Output the [x, y] coordinate of the center of the cell containing the given text.  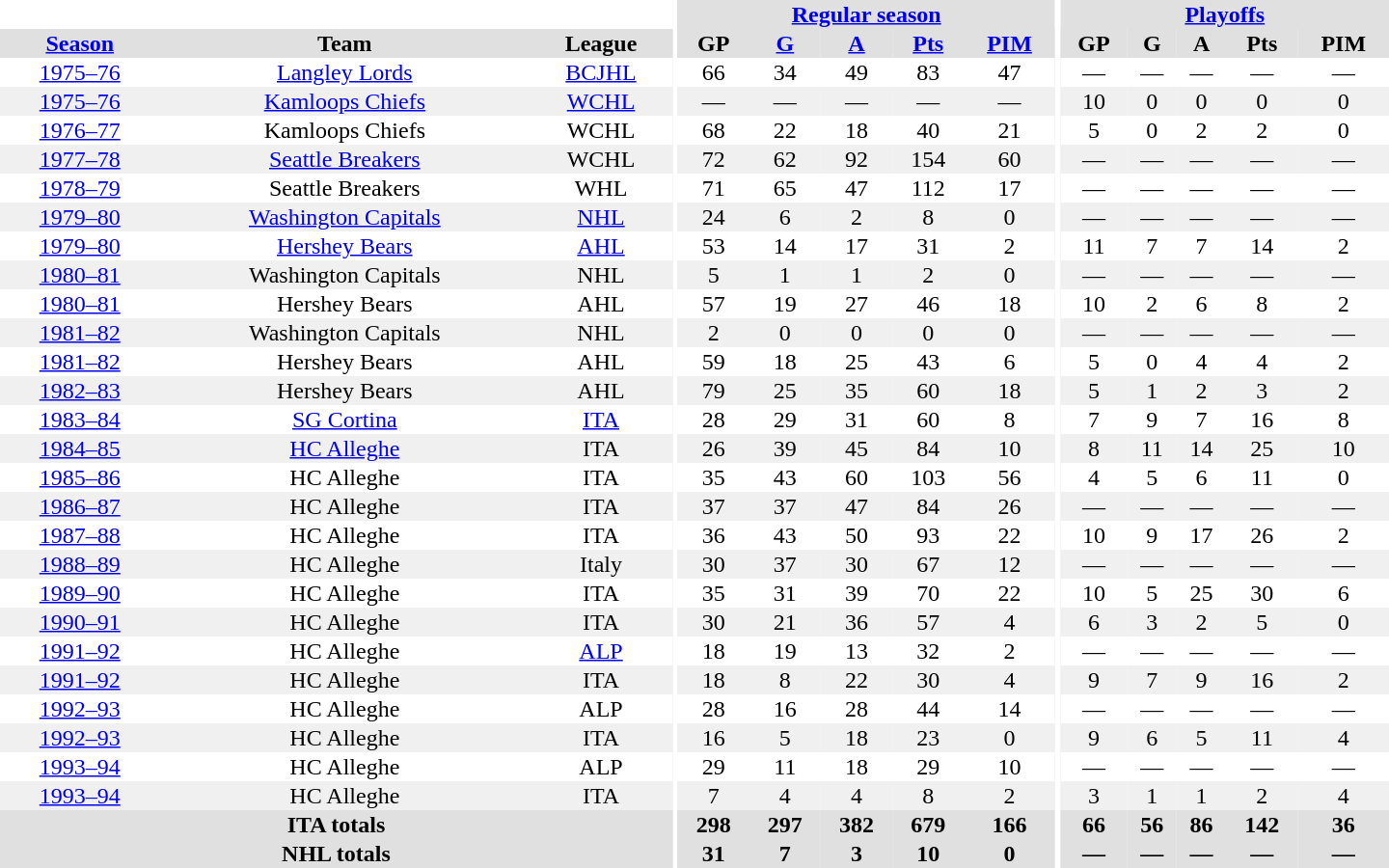
49 [857, 72]
24 [714, 217]
154 [928, 159]
1984–85 [79, 448]
46 [928, 304]
112 [928, 188]
1987–88 [79, 535]
SG Cortina [344, 420]
NHL totals [336, 854]
34 [785, 72]
65 [785, 188]
44 [928, 709]
86 [1202, 825]
1983–84 [79, 420]
40 [928, 130]
1986–87 [79, 506]
12 [1009, 564]
1988–89 [79, 564]
ITA totals [336, 825]
72 [714, 159]
1990–91 [79, 622]
32 [928, 651]
382 [857, 825]
Regular season [866, 14]
50 [857, 535]
142 [1262, 825]
297 [785, 825]
103 [928, 477]
298 [714, 825]
Playoffs [1225, 14]
Team [344, 43]
92 [857, 159]
70 [928, 593]
1989–90 [79, 593]
13 [857, 651]
67 [928, 564]
71 [714, 188]
45 [857, 448]
23 [928, 738]
Langley Lords [344, 72]
79 [714, 391]
Italy [601, 564]
679 [928, 825]
27 [857, 304]
BCJHL [601, 72]
53 [714, 246]
1985–86 [79, 477]
1976–77 [79, 130]
WHL [601, 188]
1977–78 [79, 159]
League [601, 43]
83 [928, 72]
68 [714, 130]
166 [1009, 825]
1978–79 [79, 188]
Season [79, 43]
62 [785, 159]
93 [928, 535]
1982–83 [79, 391]
59 [714, 362]
